Provide the [x, y] coordinate of the cell's center where the given text is located.  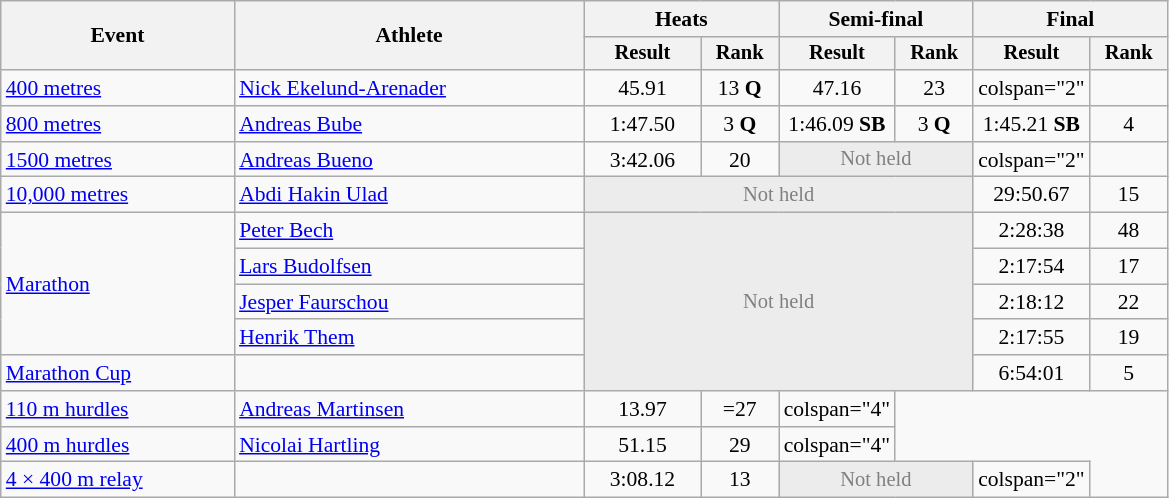
Marathon [118, 284]
Andreas Martinsen [409, 409]
29 [740, 445]
1:47.50 [642, 124]
1:46.09 SB [838, 124]
51.15 [642, 445]
20 [740, 160]
3:08.12 [642, 480]
Heats [681, 19]
Andreas Bueno [409, 160]
2:17:54 [1032, 267]
Marathon Cup [118, 373]
2:28:38 [1032, 231]
13.97 [642, 409]
1500 metres [118, 160]
Abdi Hakin Ulad [409, 195]
15 [1129, 195]
17 [1129, 267]
Jesper Faurschou [409, 302]
800 metres [118, 124]
Event [118, 36]
48 [1129, 231]
110 m hurdles [118, 409]
Henrik Them [409, 338]
6:54:01 [1032, 373]
2:17:55 [1032, 338]
47.16 [838, 88]
19 [1129, 338]
1:45.21 SB [1032, 124]
Nick Ekelund-Arenader [409, 88]
13 Q [740, 88]
Peter Bech [409, 231]
2:18:12 [1032, 302]
4 [1129, 124]
10,000 metres [118, 195]
Lars Budolfsen [409, 267]
3:42.06 [642, 160]
22 [1129, 302]
Andreas Bube [409, 124]
Athlete [409, 36]
13 [740, 480]
29:50.67 [1032, 195]
45.91 [642, 88]
400 m hurdles [118, 445]
400 metres [118, 88]
4 × 400 m relay [118, 480]
23 [934, 88]
Final [1070, 19]
5 [1129, 373]
Nicolai Hartling [409, 445]
Semi-final [876, 19]
=27 [740, 409]
